Output the (X, Y) coordinate of the center of the cell containing the given text.  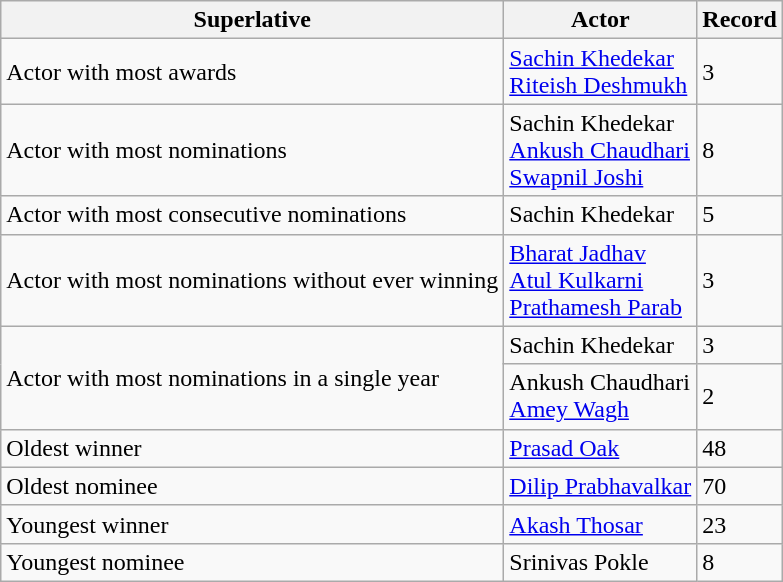
Actor with most nominations without ever winning (252, 280)
5 (740, 215)
Akash Thosar (600, 524)
Youngest winner (252, 524)
Actor with most consecutive nominations (252, 215)
23 (740, 524)
48 (740, 448)
2 (740, 396)
Srinivas Pokle (600, 562)
Record (740, 20)
Oldest nominee (252, 486)
Actor with most nominations in a single year (252, 378)
Youngest nominee (252, 562)
Prasad Oak (600, 448)
Superlative (252, 20)
Sachin KhedekarAnkush ChaudhariSwapnil Joshi (600, 150)
Bharat Jadhav Atul Kulkarni Prathamesh Parab (600, 280)
Dilip Prabhavalkar (600, 486)
Ankush Chaudhari Amey Wagh (600, 396)
70 (740, 486)
Actor (600, 20)
Oldest winner (252, 448)
Actor with most nominations (252, 150)
Actor with most awards (252, 72)
Sachin KhedekarRiteish Deshmukh (600, 72)
